Search for the cell housing the specified text and yield its [x, y] center coordinate. 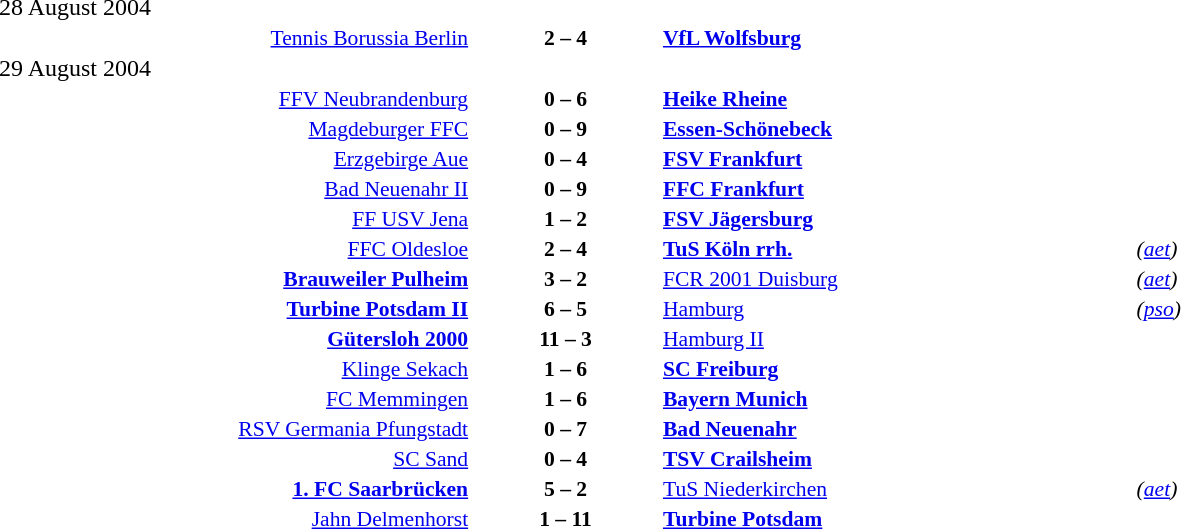
Bayern Munich [897, 399]
FFC Frankfurt [897, 189]
0 – 6 [566, 99]
TuS Niederkirchen [897, 489]
5 – 2 [566, 489]
FSV Frankfurt [897, 159]
6 – 5 [566, 309]
Essen-Schönebeck [897, 129]
Hamburg [897, 309]
TuS Köln rrh. [897, 249]
Hamburg II [897, 339]
TSV Crailsheim [897, 459]
11 – 3 [566, 339]
FCR 2001 Duisburg [897, 279]
SC Freiburg [897, 369]
1 – 2 [566, 219]
3 – 2 [566, 279]
VfL Wolfsburg [897, 38]
0 – 7 [566, 429]
Bad Neuenahr [897, 429]
Heike Rheine [897, 99]
FSV Jägersburg [897, 219]
